Find where the given text appears and provide that cell's center as [x, y] coordinate. 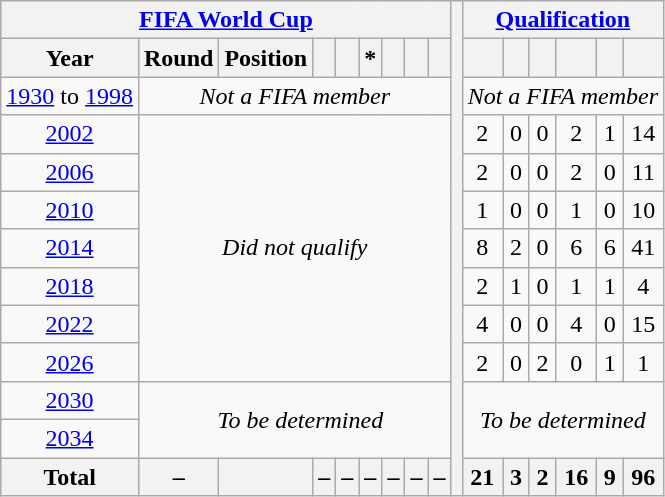
8 [482, 248]
FIFA World Cup [226, 20]
Total [70, 477]
Qualification [562, 20]
3 [516, 477]
11 [644, 172]
Did not qualify [294, 248]
2026 [70, 362]
2018 [70, 286]
15 [644, 324]
9 [610, 477]
Year [70, 58]
2010 [70, 210]
Round [178, 58]
96 [644, 477]
2022 [70, 324]
* [370, 58]
16 [576, 477]
2030 [70, 400]
2002 [70, 134]
1930 to 1998 [70, 96]
10 [644, 210]
14 [644, 134]
41 [644, 248]
21 [482, 477]
2034 [70, 438]
2006 [70, 172]
2014 [70, 248]
Position [266, 58]
